Identify which cell holds the provided text, then report its (X, Y) central coordinate. 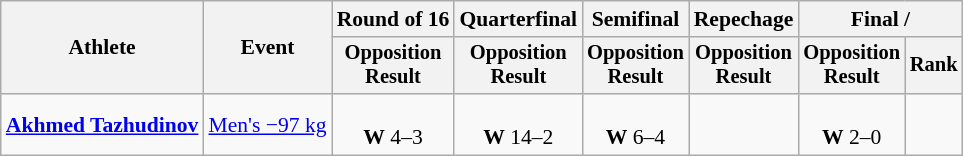
Rank (934, 66)
Semifinal (636, 19)
Athlete (102, 48)
Round of 16 (394, 19)
Final / (880, 19)
W 4–3 (394, 124)
W 14–2 (518, 124)
Akhmed Tazhudinov (102, 124)
W 2–0 (852, 124)
Repechage (744, 19)
Event (267, 48)
Men's −97 kg (267, 124)
W 6–4 (636, 124)
Quarterfinal (518, 19)
